Find where the given text appears and provide that cell's center as (X, Y) coordinate. 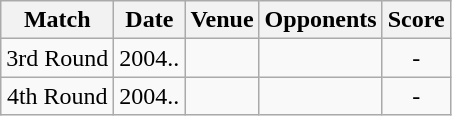
4th Round (58, 96)
Venue (222, 20)
Match (58, 20)
Opponents (320, 20)
Score (416, 20)
Date (150, 20)
3rd Round (58, 58)
